For the text-containing cell, return its midpoint in (x, y) coordinate format. 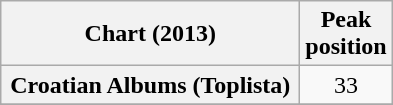
Peakposition (346, 34)
33 (346, 85)
Chart (2013) (150, 34)
Croatian Albums (Toplista) (150, 85)
